Identify which cell holds the provided text, then report its [X, Y] central coordinate. 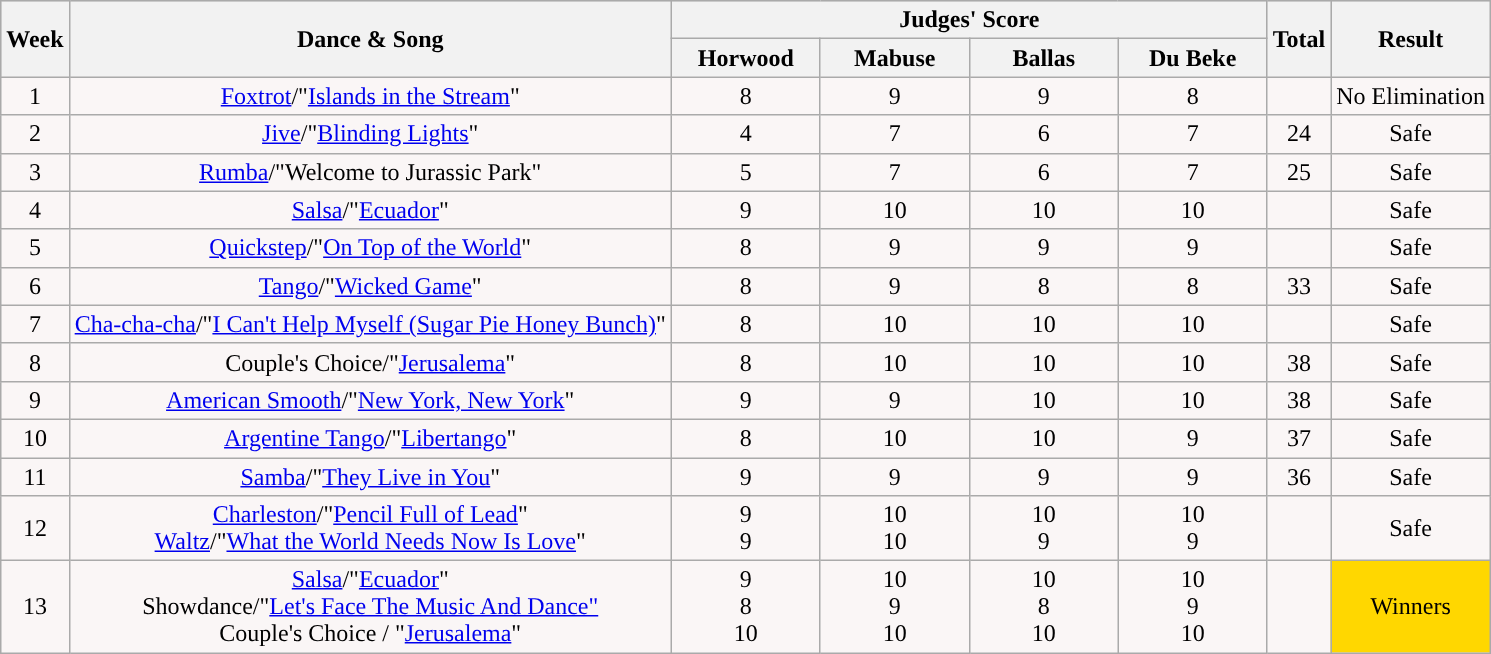
Week [35, 39]
36 [1299, 477]
Result [1411, 39]
Tango/"Wicked Game" [370, 286]
Salsa/"Ecuador" [370, 210]
Foxtrot/"Islands in the Stream" [370, 96]
3 [35, 172]
25 [1299, 172]
24 [1299, 134]
2 [35, 134]
Salsa/"Ecuador"Showdance/"Let's Face The Music And Dance"Couple's Choice / "Jerusalema" [370, 607]
Total [1299, 39]
1 [35, 96]
10810 [1044, 607]
Horwood [746, 58]
American Smooth/"New York, New York" [370, 400]
33 [1299, 286]
Mabuse [894, 58]
Rumba/"Welcome to Jurassic Park" [370, 172]
Argentine Tango/"Libertango" [370, 438]
Ballas [1044, 58]
Jive/"Blinding Lights" [370, 134]
37 [1299, 438]
99 [746, 528]
12 [35, 528]
Charleston/"Pencil Full of Lead"Waltz/"What the World Needs Now Is Love" [370, 528]
13 [35, 607]
Couple's Choice/"Jerusalema" [370, 362]
9810 [746, 607]
Samba/"They Live in You" [370, 477]
Dance & Song [370, 39]
11 [35, 477]
Quickstep/"On Top of the World" [370, 248]
Winners [1411, 607]
No Elimination [1411, 96]
1010 [894, 528]
Judges' Score [969, 20]
Du Beke [1192, 58]
Cha-cha-cha/"I Can't Help Myself (Sugar Pie Honey Bunch)" [370, 324]
